Find where the given text appears and provide that cell's center as (X, Y) coordinate. 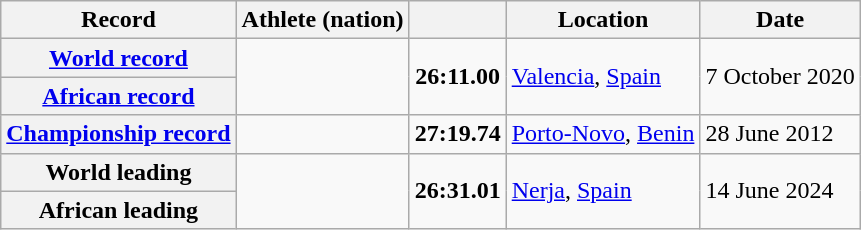
27:19.74 (458, 134)
Championship record (118, 134)
Athlete (nation) (322, 20)
26:11.00 (458, 77)
Date (780, 20)
Nerja, Spain (603, 191)
28 June 2012 (780, 134)
World leading (118, 172)
Porto-Novo, Benin (603, 134)
Location (603, 20)
World record (118, 58)
14 June 2024 (780, 191)
African leading (118, 210)
7 October 2020 (780, 77)
African record (118, 96)
Record (118, 20)
26:31.01 (458, 191)
Valencia, Spain (603, 77)
